Capture the cell that displays the provided text and extract its [X, Y] central coordinate. 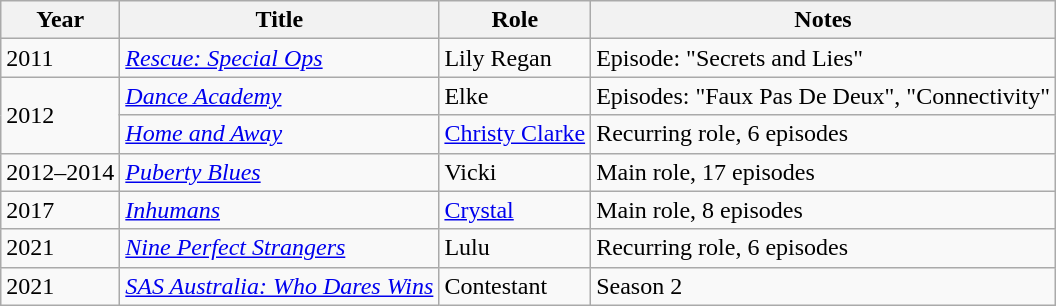
Main role, 8 episodes [824, 210]
Episode: "Secrets and Lies" [824, 58]
Vicki [515, 172]
Elke [515, 96]
Crystal [515, 210]
Nine Perfect Strangers [280, 248]
2017 [60, 210]
Episodes: "Faux Pas De Deux", "Connectivity" [824, 96]
Contestant [515, 286]
Title [280, 20]
Main role, 17 episodes [824, 172]
Dance Academy [280, 96]
Home and Away [280, 134]
Christy Clarke [515, 134]
Notes [824, 20]
2011 [60, 58]
2012–2014 [60, 172]
Year [60, 20]
Rescue: Special Ops [280, 58]
Lulu [515, 248]
2012 [60, 115]
Lily Regan [515, 58]
Puberty Blues [280, 172]
SAS Australia: Who Dares Wins [280, 286]
Inhumans [280, 210]
Season 2 [824, 286]
Role [515, 20]
